Extract the (X, Y) coordinate from the center of the cell holding the provided text.  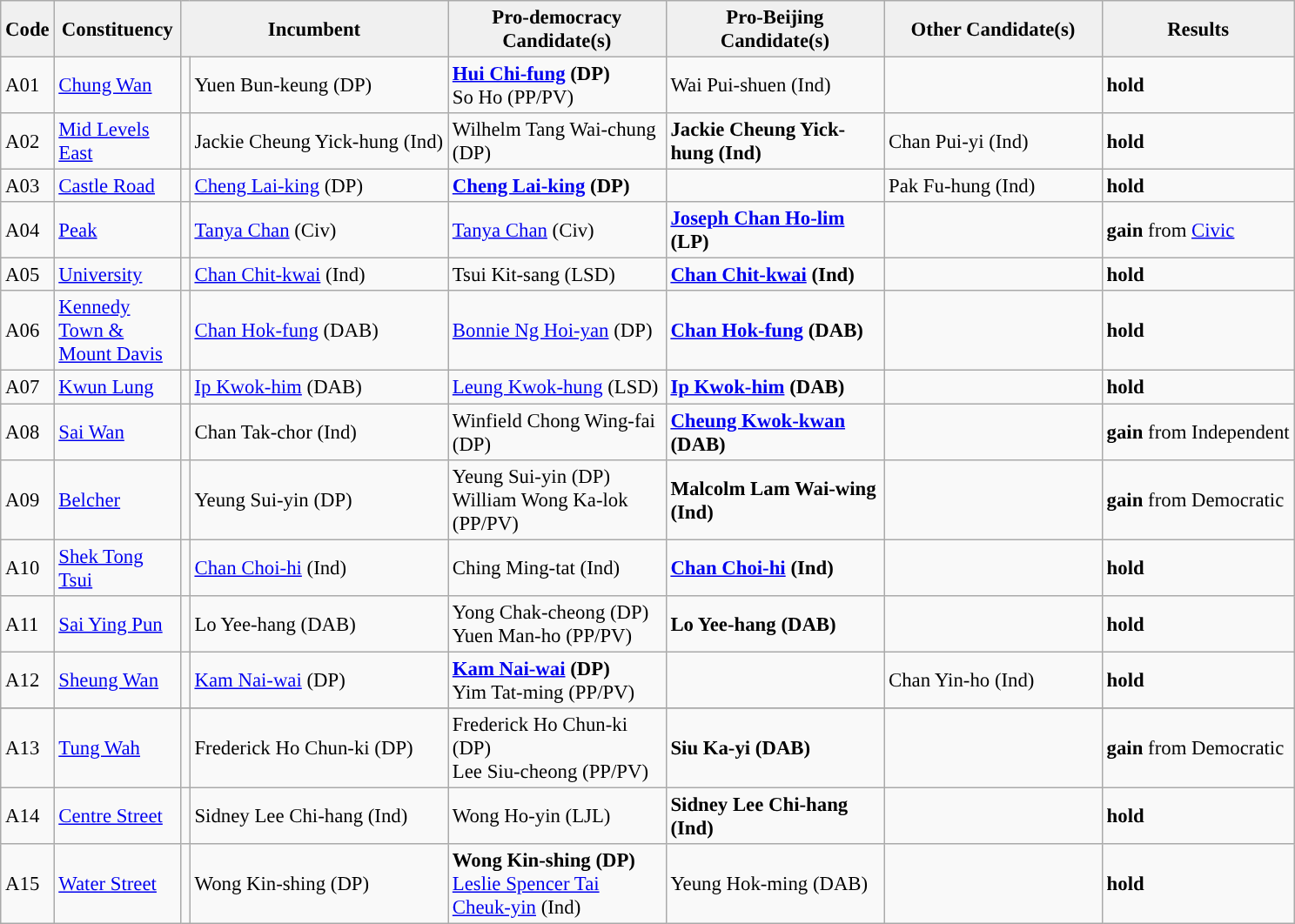
Wong Kin-shing (DP)Leslie Spencer Tai Cheuk-yin (Ind) (557, 884)
Mid Levels East (117, 141)
A05 (28, 275)
Other Candidate(s) (994, 30)
Castle Road (117, 186)
Kam Nai-wai (DP)Yim Tat-ming (PP/PV) (557, 680)
Sheung Wan (117, 680)
Yuen Bun-keung (DP) (319, 85)
Water Street (117, 884)
Joseph Chan Ho-lim (LP) (775, 230)
Wilhelm Tang Wai-chung (DP) (557, 141)
Kwun Lung (117, 387)
A01 (28, 85)
Pak Fu-hung (Ind) (994, 186)
A14 (28, 816)
Chan Pui-yi (Ind) (994, 141)
Pro-democracy Candidate(s) (557, 30)
Wong Ho-yin (LJL) (557, 816)
A09 (28, 499)
Winfield Chong Wing-fai (DP) (557, 432)
Tung Wah (117, 748)
Belcher (117, 499)
Yong Chak-cheong (DP)Yuen Man-ho (PP/PV) (557, 623)
Siu Ka-yi (DAB) (775, 748)
Chan Tak-chor (Ind) (319, 432)
A08 (28, 432)
Hui Chi-fung (DP) So Ho (PP/PV) (557, 85)
Yeung Sui-yin (DP)William Wong Ka-lok (PP/PV) (557, 499)
Wai Pui-shuen (Ind) (775, 85)
Pro-Beijing Candidate(s) (775, 30)
A15 (28, 884)
A02 (28, 141)
Malcolm Lam Wai-wing (Ind) (775, 499)
Incumbent (315, 30)
Sai Ying Pun (117, 623)
A12 (28, 680)
Code (28, 30)
A06 (28, 331)
Leung Kwok-hung (LSD) (557, 387)
A04 (28, 230)
gain from Civic (1198, 230)
Kennedy Town & Mount Davis (117, 331)
Results (1198, 30)
A11 (28, 623)
A13 (28, 748)
University (117, 275)
Ching Ming-tat (Ind) (557, 567)
Chan Yin-ho (Ind) (994, 680)
Chung Wan (117, 85)
Wong Kin-shing (DP) (319, 884)
Tsui Kit-sang (LSD) (557, 275)
Yeung Hok-ming (DAB) (775, 884)
A10 (28, 567)
A03 (28, 186)
Sai Wan (117, 432)
Shek Tong Tsui (117, 567)
Frederick Ho Chun-ki (DP) (319, 748)
Kam Nai-wai (DP) (319, 680)
Frederick Ho Chun-ki (DP)Lee Siu-cheong (PP/PV) (557, 748)
Centre Street (117, 816)
Yeung Sui-yin (DP) (319, 499)
Cheung Kwok-kwan (DAB) (775, 432)
Peak (117, 230)
A07 (28, 387)
Bonnie Ng Hoi-yan (DP) (557, 331)
Constituency (117, 30)
gain from Independent (1198, 432)
